Capture the cell that displays the provided text and extract its [X, Y] central coordinate. 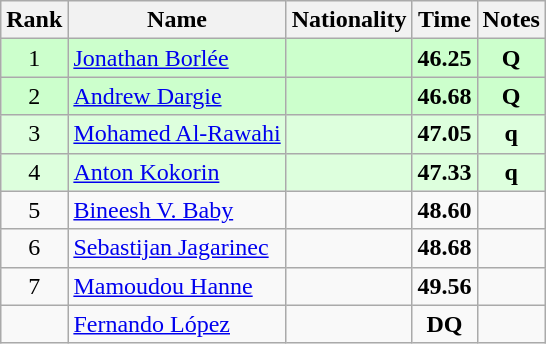
Jonathan Borlée [177, 58]
6 [34, 248]
Name [177, 20]
5 [34, 210]
46.25 [444, 58]
1 [34, 58]
47.33 [444, 172]
DQ [444, 324]
Mamoudou Hanne [177, 286]
Notes [511, 20]
Sebastijan Jagarinec [177, 248]
3 [34, 134]
Anton Kokorin [177, 172]
48.60 [444, 210]
Mohamed Al-Rawahi [177, 134]
47.05 [444, 134]
4 [34, 172]
Rank [34, 20]
49.56 [444, 286]
Andrew Dargie [177, 96]
48.68 [444, 248]
Bineesh V. Baby [177, 210]
2 [34, 96]
Time [444, 20]
Fernando López [177, 324]
7 [34, 286]
Nationality [349, 20]
46.68 [444, 96]
